Find where the given text appears and provide that cell's center as (X, Y) coordinate. 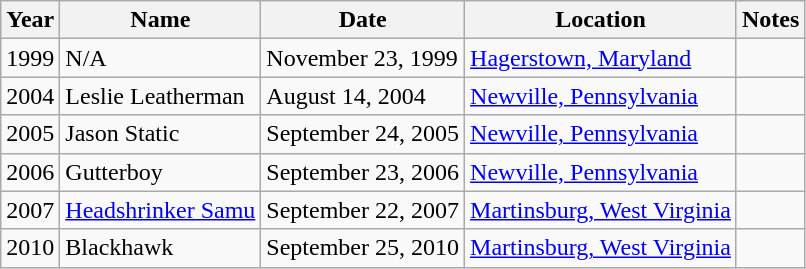
Year (30, 20)
Blackhawk (160, 248)
Gutterboy (160, 172)
Name (160, 20)
2006 (30, 172)
August 14, 2004 (363, 96)
Leslie Leatherman (160, 96)
September 23, 2006 (363, 172)
Jason Static (160, 134)
2005 (30, 134)
Date (363, 20)
Notes (770, 20)
September 24, 2005 (363, 134)
1999 (30, 58)
2007 (30, 210)
2010 (30, 248)
November 23, 1999 (363, 58)
2004 (30, 96)
Hagerstown, Maryland (601, 58)
Location (601, 20)
September 25, 2010 (363, 248)
N/A (160, 58)
September 22, 2007 (363, 210)
Headshrinker Samu (160, 210)
